Determine the [x, y] coordinate at the center of the cell enclosing the given text.  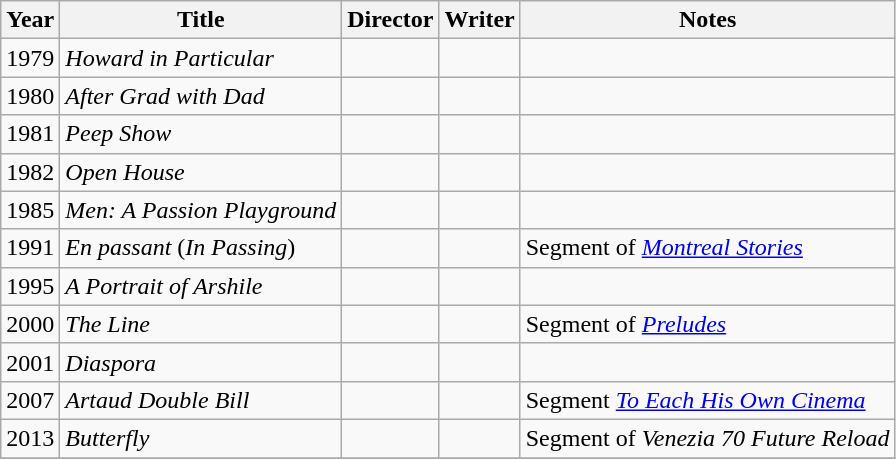
Artaud Double Bill [201, 400]
Year [30, 20]
Diaspora [201, 362]
Segment of Preludes [708, 324]
1985 [30, 210]
The Line [201, 324]
Peep Show [201, 134]
Title [201, 20]
Open House [201, 172]
Men: A Passion Playground [201, 210]
2013 [30, 438]
2000 [30, 324]
1982 [30, 172]
En passant (In Passing) [201, 248]
1991 [30, 248]
2001 [30, 362]
Notes [708, 20]
Segment of Venezia 70 Future Reload [708, 438]
After Grad with Dad [201, 96]
1981 [30, 134]
1980 [30, 96]
Butterfly [201, 438]
Writer [480, 20]
Segment of Montreal Stories [708, 248]
Segment To Each His Own Cinema [708, 400]
1979 [30, 58]
A Portrait of Arshile [201, 286]
Howard in Particular [201, 58]
1995 [30, 286]
Director [390, 20]
2007 [30, 400]
